Scan for the cell matching the given text and deliver its [x, y] coordinate at center. 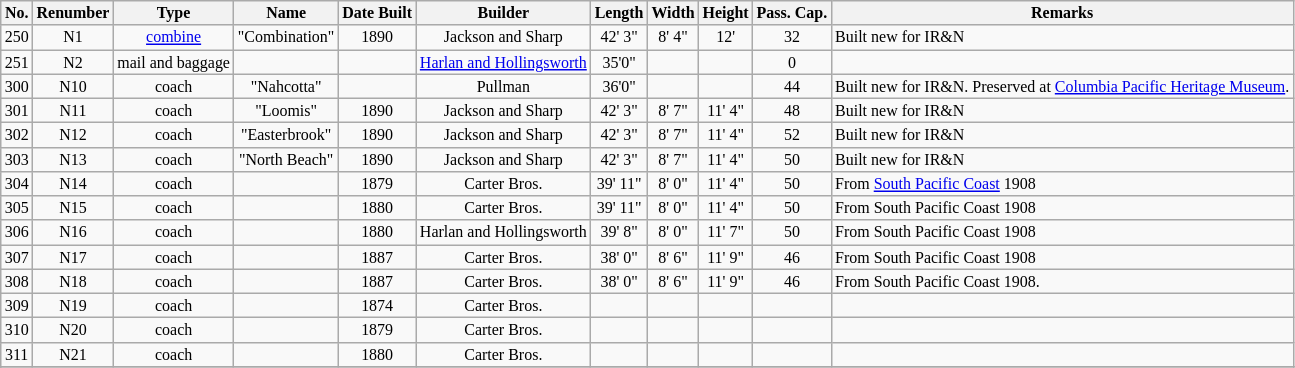
Width [672, 13]
301 [17, 110]
Height [726, 13]
"Easterbrook" [286, 135]
32 [792, 37]
8' 4" [672, 37]
44 [792, 86]
308 [17, 281]
35'0" [620, 62]
36'0" [620, 86]
N21 [74, 354]
"Combination" [286, 37]
N11 [74, 110]
52 [792, 135]
251 [17, 62]
Pass. Cap. [792, 13]
Type [174, 13]
"North Beach" [286, 159]
N1 [74, 37]
N18 [74, 281]
39' 8" [620, 232]
"Nahcotta" [286, 86]
N10 [74, 86]
11' 7" [726, 232]
Pullman [504, 86]
mail and baggage [174, 62]
From South Pacific Coast 1908. [1062, 281]
48 [792, 110]
304 [17, 183]
Renumber [74, 13]
N19 [74, 305]
Name [286, 13]
"Loomis" [286, 110]
311 [17, 354]
combine [174, 37]
N13 [74, 159]
Remarks [1062, 13]
N17 [74, 256]
Date Built [377, 13]
N20 [74, 330]
307 [17, 256]
306 [17, 232]
Built new for IR&N. Preserved at Columbia Pacific Heritage Museum. [1062, 86]
No. [17, 13]
12' [726, 37]
N14 [74, 183]
N16 [74, 232]
1874 [377, 305]
N2 [74, 62]
Builder [504, 13]
309 [17, 305]
302 [17, 135]
N15 [74, 208]
303 [17, 159]
0 [792, 62]
Length [620, 13]
N12 [74, 135]
250 [17, 37]
305 [17, 208]
310 [17, 330]
300 [17, 86]
